Determine the (X, Y) coordinate at the center of the cell enclosing the given text.  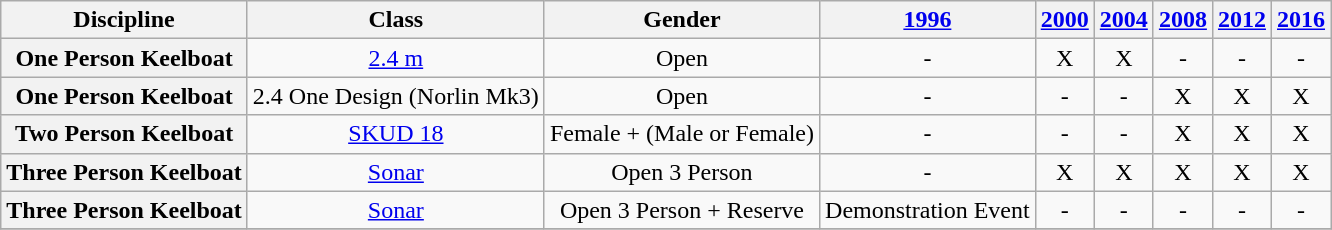
Open 3 Person + Reserve (682, 210)
2008 (1182, 20)
Demonstration Event (928, 210)
1996 (928, 20)
2016 (1300, 20)
Two Person Keelboat (124, 134)
2012 (1242, 20)
2000 (1064, 20)
Open 3 Person (682, 172)
Gender (682, 20)
2004 (1124, 20)
SKUD 18 (396, 134)
2.4 m (396, 58)
Female + (Male or Female) (682, 134)
Class (396, 20)
Discipline (124, 20)
2.4 One Design (Norlin Mk3) (396, 96)
